Return [X, Y] of the center of cell containing provided text 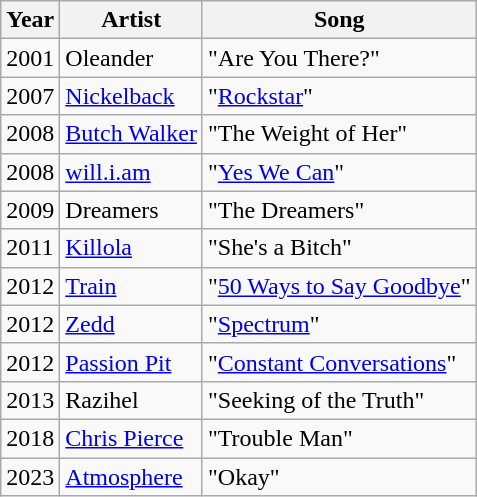
2018 [30, 438]
Killola [132, 248]
Butch Walker [132, 134]
Year [30, 20]
Dreamers [132, 210]
"Yes We Can" [339, 172]
"Spectrum" [339, 324]
will.i.am [132, 172]
Oleander [132, 58]
"50 Ways to Say Goodbye" [339, 286]
Train [132, 286]
2013 [30, 400]
"Okay" [339, 477]
Atmosphere [132, 477]
"Trouble Man" [339, 438]
2009 [30, 210]
Chris Pierce [132, 438]
Song [339, 20]
"Constant Conversations" [339, 362]
Razihel [132, 400]
Passion Pit [132, 362]
Zedd [132, 324]
2007 [30, 96]
"Are You There?" [339, 58]
"She's a Bitch" [339, 248]
"Rockstar" [339, 96]
2023 [30, 477]
2001 [30, 58]
2011 [30, 248]
"Seeking of the Truth" [339, 400]
Nickelback [132, 96]
"The Dreamers" [339, 210]
Artist [132, 20]
"The Weight of Her" [339, 134]
